Output the [x, y] coordinate of the center of the cell containing the given text.  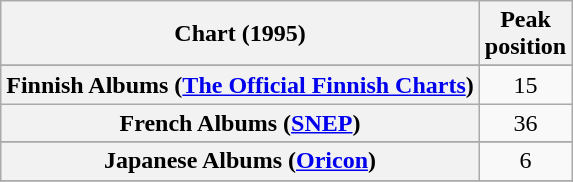
Finnish Albums (The Official Finnish Charts) [240, 85]
French Albums (SNEP) [240, 123]
15 [525, 85]
6 [525, 161]
Chart (1995) [240, 34]
36 [525, 123]
Japanese Albums (Oricon) [240, 161]
Peakposition [525, 34]
